For the text-containing cell, return its midpoint in (x, y) coordinate format. 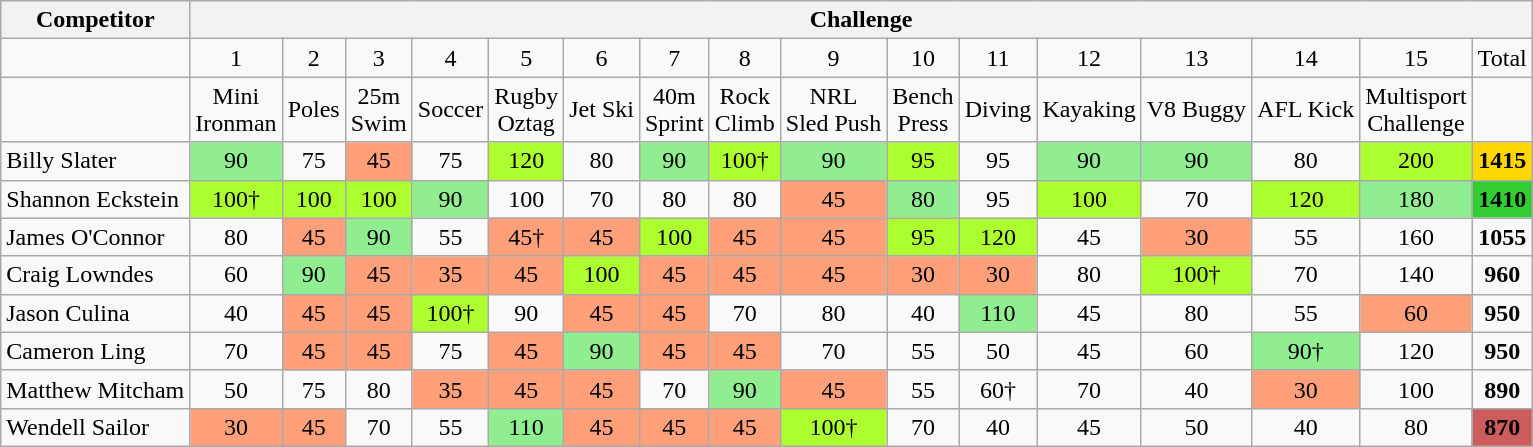
Craig Lowndes (96, 275)
6 (602, 58)
9 (833, 58)
60† (998, 389)
1055 (1502, 237)
14 (1306, 58)
MiniIronman (236, 110)
Wendell Sailor (96, 427)
12 (1089, 58)
25mSwim (378, 110)
MultisportChallenge (1416, 110)
1 (236, 58)
890 (1502, 389)
2 (314, 58)
15 (1416, 58)
Challenge (861, 20)
1415 (1502, 161)
V8 Buggy (1196, 110)
Soccer (450, 110)
200 (1416, 161)
90† (1306, 351)
Matthew Mitcham (96, 389)
5 (526, 58)
Poles (314, 110)
140 (1416, 275)
Total (1502, 58)
Diving (998, 110)
40mSprint (674, 110)
870 (1502, 427)
RugbyOztag (526, 110)
James O'Connor (96, 237)
Cameron Ling (96, 351)
BenchPress (923, 110)
11 (998, 58)
960 (1502, 275)
8 (744, 58)
3 (378, 58)
RockClimb (744, 110)
Jason Culina (96, 313)
Competitor (96, 20)
Kayaking (1089, 110)
4 (450, 58)
180 (1416, 199)
7 (674, 58)
NRLSled Push (833, 110)
Billy Slater (96, 161)
Shannon Eckstein (96, 199)
1410 (1502, 199)
13 (1196, 58)
45† (526, 237)
Jet Ski (602, 110)
10 (923, 58)
160 (1416, 237)
AFL Kick (1306, 110)
